Pinpoint the cell where the given text exists, returning its [x, y] midpoint coordinate. 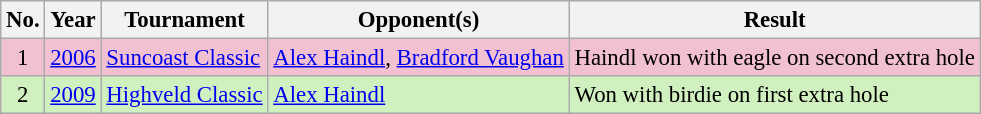
1 [23, 58]
Alex Haindl, Bradford Vaughan [418, 58]
2006 [73, 58]
2 [23, 95]
Suncoast Classic [184, 58]
Year [73, 20]
Opponent(s) [418, 20]
Haindl won with eagle on second extra hole [774, 58]
2009 [73, 95]
Result [774, 20]
Alex Haindl [418, 95]
No. [23, 20]
Won with birdie on first extra hole [774, 95]
Tournament [184, 20]
Highveld Classic [184, 95]
